Extract the [x, y] coordinate from the center of the cell holding the provided text.  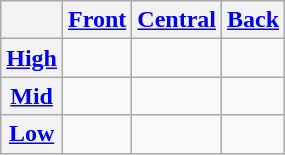
Back [254, 20]
Mid [32, 96]
Low [32, 134]
Central [177, 20]
Front [98, 20]
High [32, 58]
